Return [x, y] of the center of cell containing provided text 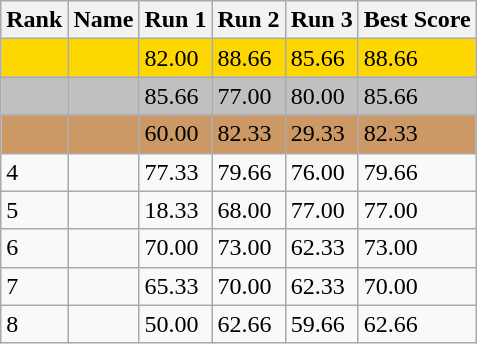
Rank [34, 20]
4 [34, 172]
Best Score [417, 20]
8 [34, 324]
Run 3 [322, 20]
60.00 [176, 134]
76.00 [322, 172]
5 [34, 210]
29.33 [322, 134]
82.00 [176, 58]
50.00 [176, 324]
80.00 [322, 96]
Run 1 [176, 20]
Run 2 [248, 20]
18.33 [176, 210]
65.33 [176, 286]
77.33 [176, 172]
59.66 [322, 324]
7 [34, 286]
Name [104, 20]
6 [34, 248]
68.00 [248, 210]
